Find where the given text appears and provide that cell's center as [x, y] coordinate. 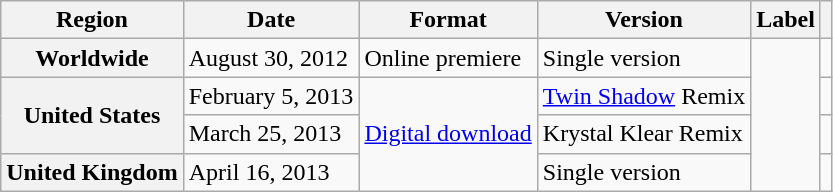
April 16, 2013 [271, 172]
Format [448, 20]
March 25, 2013 [271, 134]
Label [786, 20]
Twin Shadow Remix [644, 96]
Region [92, 20]
Krystal Klear Remix [644, 134]
Digital download [448, 134]
United Kingdom [92, 172]
Worldwide [92, 58]
Online premiere [448, 58]
February 5, 2013 [271, 96]
United States [92, 115]
Date [271, 20]
August 30, 2012 [271, 58]
Version [644, 20]
